Return the (X, Y) coordinate for the center point of the cell that contains the specified text.  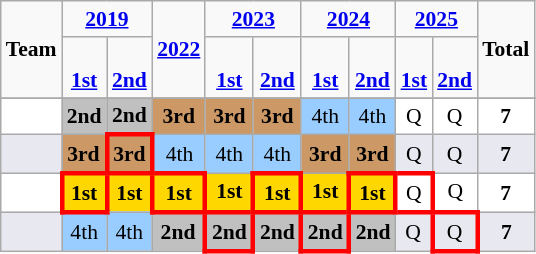
2022 (178, 50)
2023 (253, 19)
Total (506, 50)
2019 (107, 19)
2025 (436, 19)
2024 (348, 19)
Team (32, 50)
